Pinpoint the cell where the given text exists, returning its [X, Y] midpoint coordinate. 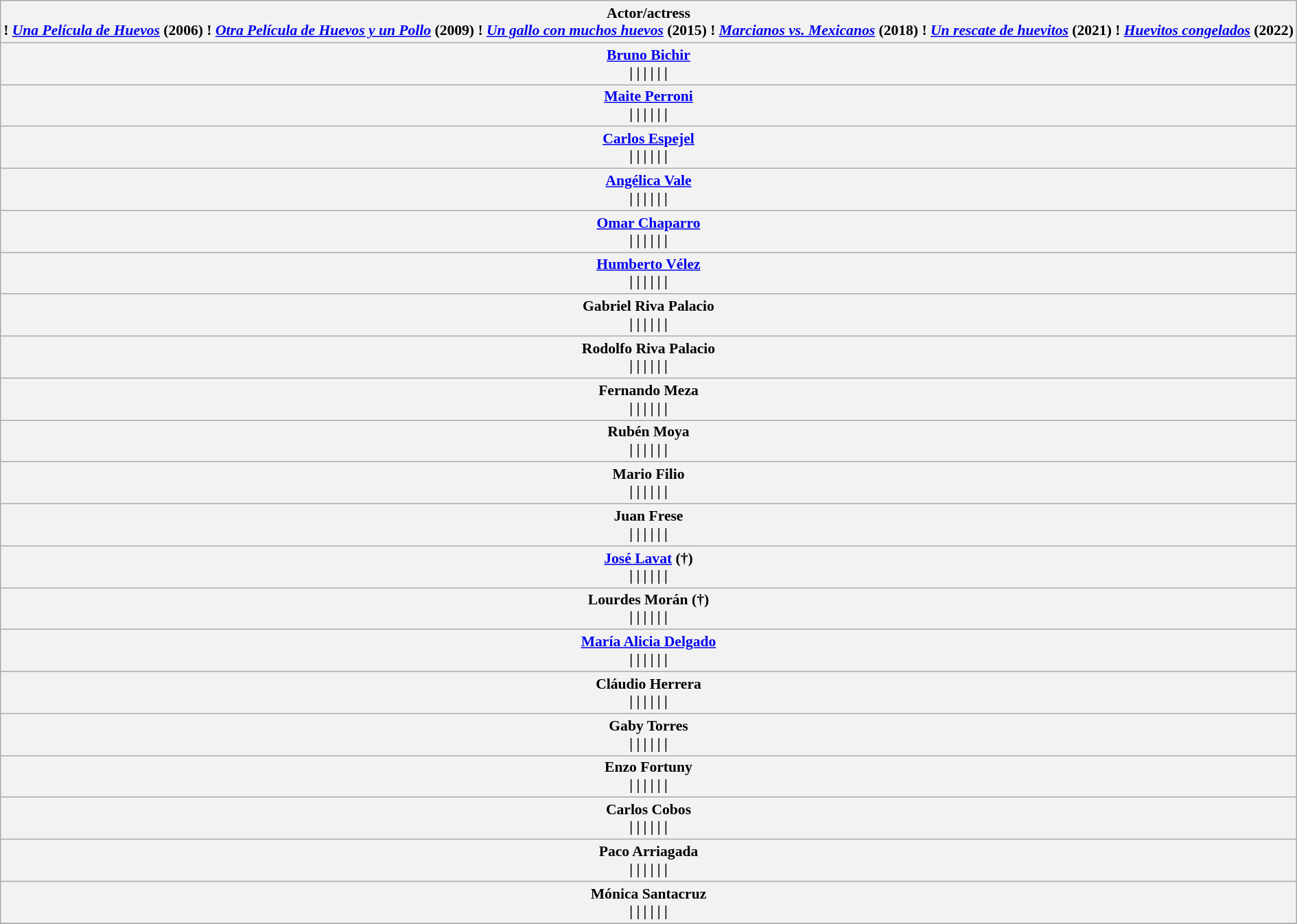
Omar Chaparro| | | | | | [648, 232]
Rodolfo Riva Palacio| | | | | | [648, 357]
Angélica Vale| | | | | | [648, 189]
Cláudio Herrera| | | | | | [648, 693]
Carlos Cobos| | | | | | [648, 819]
Enzo Fortuny| | | | | | [648, 777]
Gaby Torres| | | | | | [648, 734]
Carlos Espejel| | | | | | [648, 148]
Rubén Moya| | | | | | [648, 440]
José Lavat (†)| | | | | | [648, 567]
María Alicia Delgado| | | | | | [648, 650]
Lourdes Morán (†)| | | | | | [648, 609]
Mario Filio| | | | | | [648, 483]
Fernando Meza| | | | | | [648, 399]
Bruno Bichir| | | | | | [648, 63]
Gabriel Riva Palacio| | | | | | [648, 316]
Paco Arriagada| | | | | | [648, 860]
Mónica Santacruz| | | | | | [648, 903]
Humberto Vélez| | | | | | [648, 273]
Juan Frese| | | | | | [648, 525]
Maite Perroni| | | | | | [648, 106]
